Return the [X, Y] coordinate for the center point of the cell that contains the specified text.  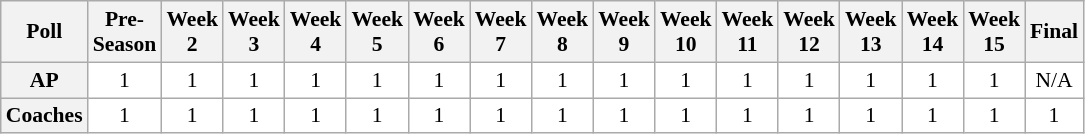
Coaches [44, 116]
Pre-Season [125, 32]
Week2 [192, 32]
AP [44, 80]
Final [1054, 32]
Week5 [377, 32]
Week8 [562, 32]
Week13 [871, 32]
Week15 [994, 32]
Week7 [501, 32]
Week11 [748, 32]
Week6 [439, 32]
Week14 [933, 32]
Week3 [254, 32]
Week9 [624, 32]
Week12 [809, 32]
N/A [1054, 80]
Week10 [686, 32]
Poll [44, 32]
Week4 [316, 32]
